Determine the [x, y] coordinate at the center of the cell enclosing the given text.  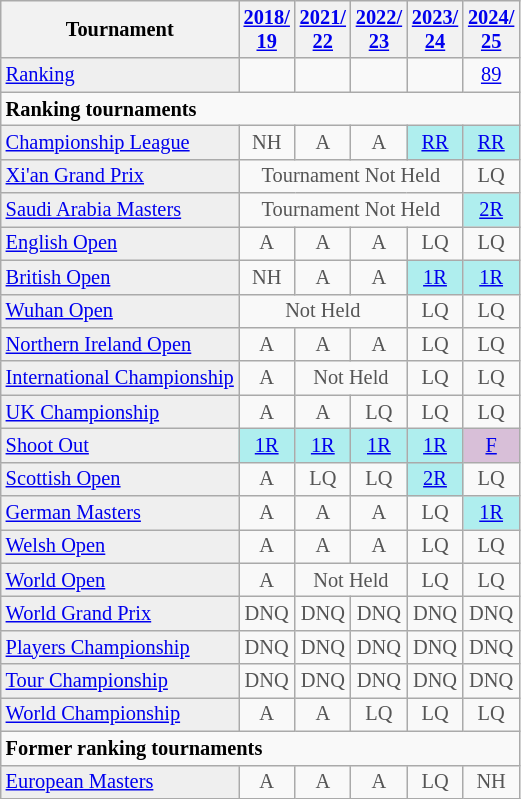
2021/22 [323, 29]
UK Championship [120, 412]
Championship League [120, 142]
British Open [120, 277]
English Open [120, 243]
Welsh Open [120, 546]
World Open [120, 580]
2018/19 [267, 29]
Scottish Open [120, 479]
European Masters [120, 782]
F [491, 445]
2024/25 [491, 29]
German Masters [120, 513]
Tour Championship [120, 681]
Players Championship [120, 647]
89 [491, 75]
Ranking [120, 75]
Wuhan Open [120, 311]
World Grand Prix [120, 613]
Former ranking tournaments [260, 748]
Tournament [120, 29]
Xi'an Grand Prix [120, 176]
Saudi Arabia Masters [120, 210]
International Championship [120, 378]
Ranking tournaments [260, 109]
2023/24 [435, 29]
Northern Ireland Open [120, 344]
2022/23 [379, 29]
World Championship [120, 714]
Shoot Out [120, 445]
